Search for the cell housing the specified text and yield its (x, y) center coordinate. 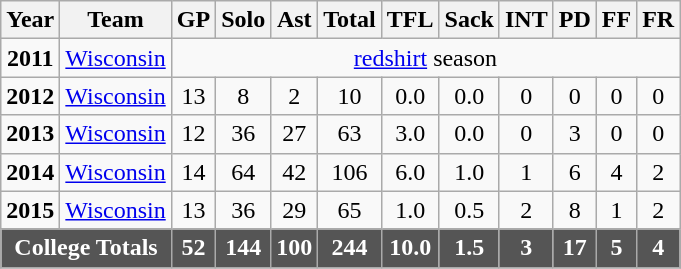
6 (574, 172)
2011 (30, 58)
College Totals (86, 248)
INT (526, 20)
2014 (30, 172)
3.0 (410, 134)
2013 (30, 134)
redshirt season (425, 58)
10.0 (410, 248)
5 (616, 248)
100 (294, 248)
FR (658, 20)
Sack (469, 20)
FF (616, 20)
Year (30, 20)
0.5 (469, 210)
Team (116, 20)
106 (350, 172)
244 (350, 248)
29 (294, 210)
14 (193, 172)
42 (294, 172)
PD (574, 20)
65 (350, 210)
2012 (30, 96)
Total (350, 20)
27 (294, 134)
52 (193, 248)
Solo (244, 20)
17 (574, 248)
Ast (294, 20)
TFL (410, 20)
2015 (30, 210)
1.5 (469, 248)
12 (193, 134)
6.0 (410, 172)
GP (193, 20)
64 (244, 172)
144 (244, 248)
63 (350, 134)
10 (350, 96)
